For the text-containing cell, return its midpoint in (x, y) coordinate format. 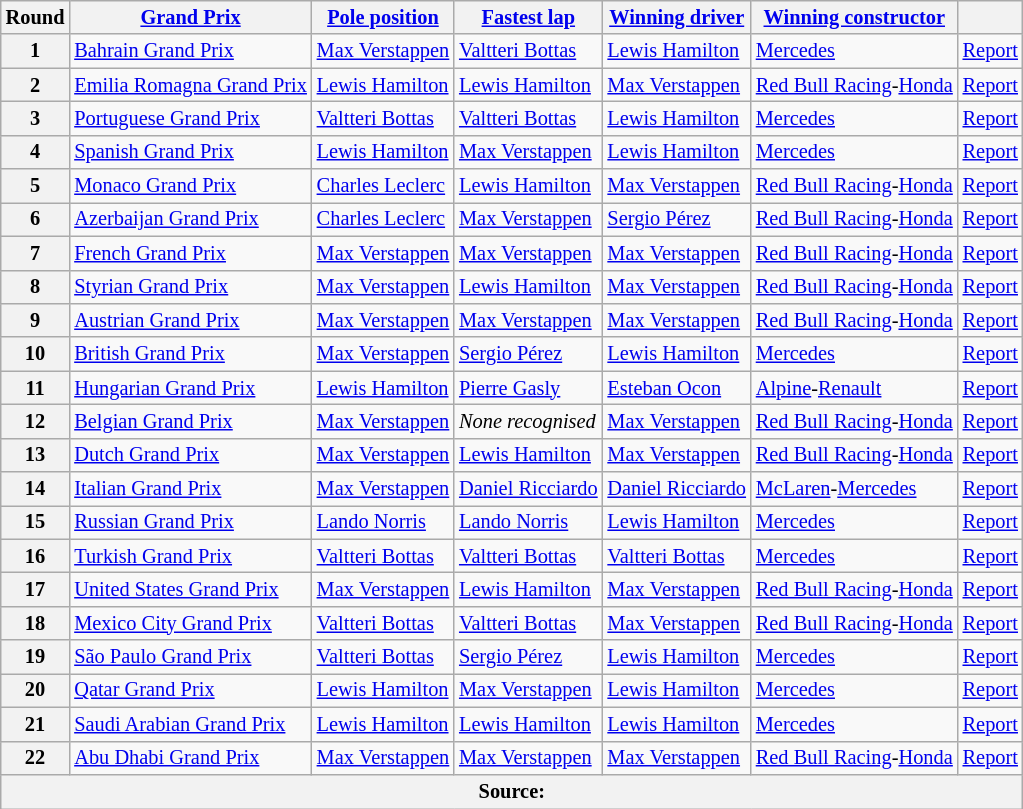
22 (36, 758)
8 (36, 287)
21 (36, 724)
Source: (512, 791)
Turkish Grand Prix (190, 556)
20 (36, 690)
Qatar Grand Prix (190, 690)
Pole position (383, 17)
Spanish Grand Prix (190, 152)
United States Grand Prix (190, 589)
2 (36, 85)
Austrian Grand Prix (190, 320)
Winning driver (677, 17)
15 (36, 522)
19 (36, 657)
14 (36, 489)
Mexico City Grand Prix (190, 623)
10 (36, 354)
Bahrain Grand Prix (190, 51)
French Grand Prix (190, 253)
13 (36, 455)
Portuguese Grand Prix (190, 118)
Monaco Grand Prix (190, 186)
Azerbaijan Grand Prix (190, 219)
Esteban Ocon (677, 388)
Round (36, 17)
6 (36, 219)
Dutch Grand Prix (190, 455)
Emilia Romagna Grand Prix (190, 85)
Russian Grand Prix (190, 522)
McLaren-Mercedes (854, 489)
9 (36, 320)
Belgian Grand Prix (190, 421)
Abu Dhabi Grand Prix (190, 758)
None recognised (528, 421)
1 (36, 51)
5 (36, 186)
17 (36, 589)
11 (36, 388)
7 (36, 253)
Pierre Gasly (528, 388)
Italian Grand Prix (190, 489)
British Grand Prix (190, 354)
Styrian Grand Prix (190, 287)
Fastest lap (528, 17)
4 (36, 152)
São Paulo Grand Prix (190, 657)
3 (36, 118)
18 (36, 623)
Winning constructor (854, 17)
Saudi Arabian Grand Prix (190, 724)
Alpine-Renault (854, 388)
16 (36, 556)
Grand Prix (190, 17)
12 (36, 421)
Hungarian Grand Prix (190, 388)
